Provide the [X, Y] coordinate of the cell's center where the given text is located.  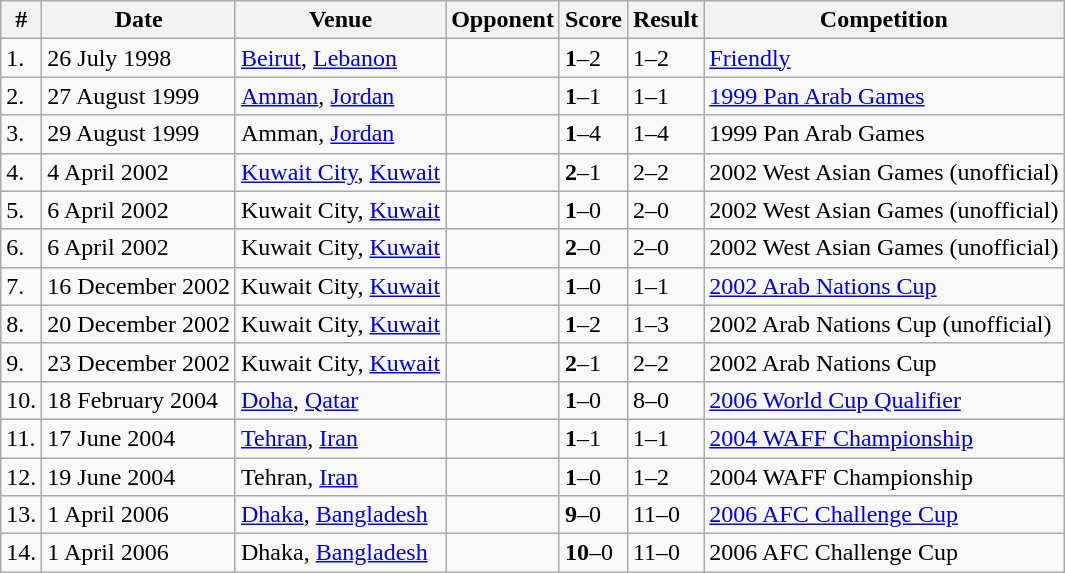
10. [22, 400]
29 August 1999 [139, 134]
7. [22, 286]
26 July 1998 [139, 58]
10–0 [593, 553]
12. [22, 477]
8–0 [665, 400]
Doha, Qatar [340, 400]
23 December 2002 [139, 362]
16 December 2002 [139, 286]
# [22, 20]
14. [22, 553]
2. [22, 96]
20 December 2002 [139, 324]
1–3 [665, 324]
11. [22, 438]
Venue [340, 20]
3. [22, 134]
18 February 2004 [139, 400]
27 August 1999 [139, 96]
1. [22, 58]
6. [22, 248]
17 June 2004 [139, 438]
4. [22, 172]
13. [22, 515]
Opponent [503, 20]
9–0 [593, 515]
Result [665, 20]
Score [593, 20]
Beirut, Lebanon [340, 58]
Friendly [884, 58]
Competition [884, 20]
5. [22, 210]
4 April 2002 [139, 172]
2002 Arab Nations Cup (unofficial) [884, 324]
19 June 2004 [139, 477]
2006 World Cup Qualifier [884, 400]
8. [22, 324]
Date [139, 20]
9. [22, 362]
